From the cell containing the given text, extract its center point as [X, Y] coordinate. 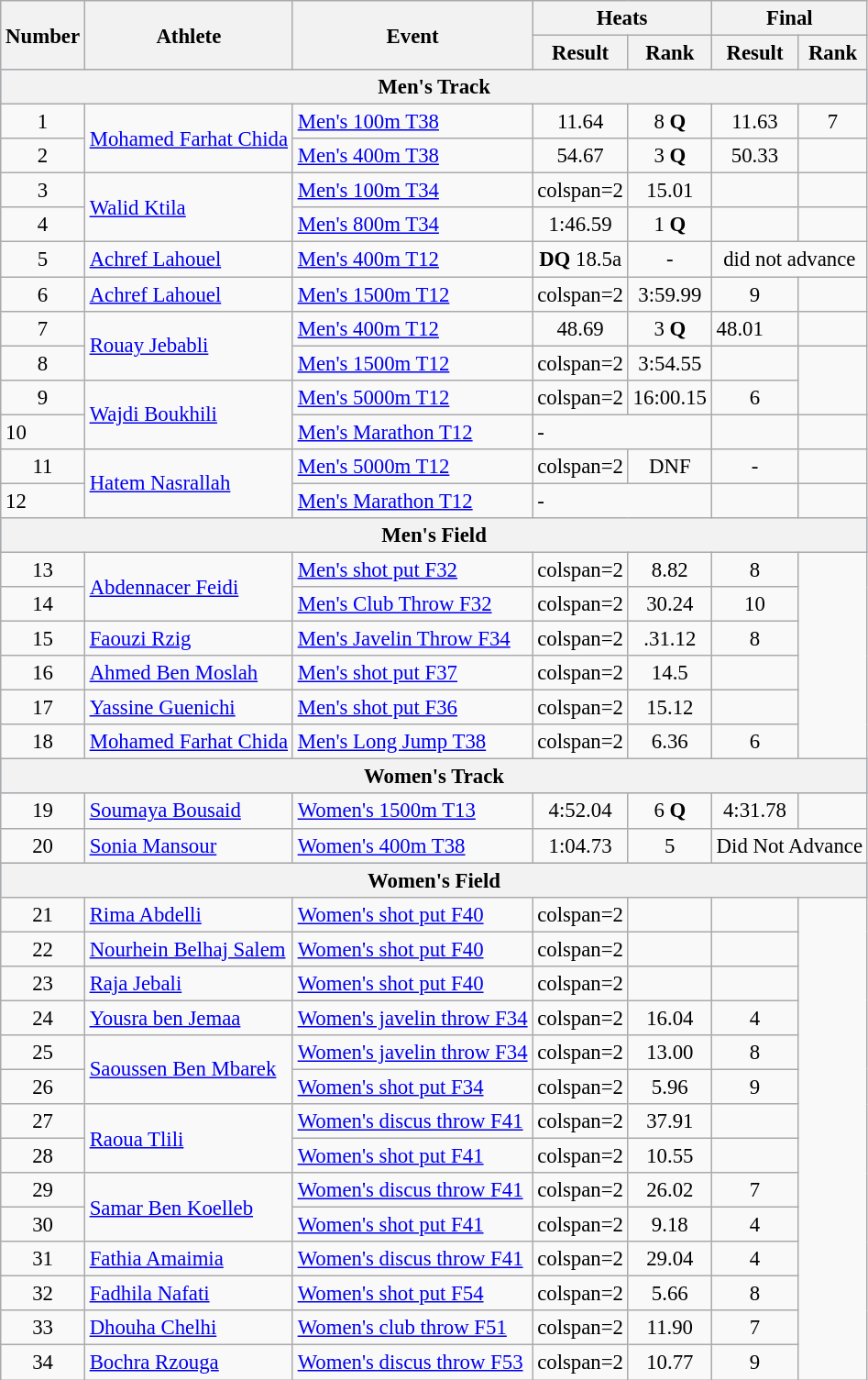
11.64 [580, 122]
3:54.55 [669, 363]
Men's 100m T38 [412, 122]
Men's Club Throw F32 [412, 604]
8 Q [669, 122]
Rima Abdelli [189, 914]
20 [43, 845]
2 [43, 156]
28 [43, 1156]
Men's Field [434, 535]
37.91 [669, 1121]
Bochra Rzouga [189, 1363]
Women's shot put F34 [412, 1087]
48.01 [754, 328]
Abdennacer Feidi [189, 587]
Faouzi Rzig [189, 639]
1 Q [669, 225]
19 [43, 811]
Heats [621, 18]
Saoussen Ben Mbarek [189, 1069]
Men's shot put F36 [412, 708]
Women's 1500m T13 [412, 811]
Women's discus throw F53 [412, 1363]
10.77 [669, 1363]
Fadhila Nafati [189, 1294]
Women's 400m T38 [412, 845]
33 [43, 1329]
Yousra ben Jemaa [189, 1018]
Wajdi Boukhili [189, 414]
50.33 [754, 156]
Men's Javelin Throw F34 [412, 639]
16 [43, 673]
Raja Jebali [189, 984]
31 [43, 1259]
1:46.59 [580, 225]
1 [43, 122]
4:31.78 [754, 811]
DQ 18.5a [580, 259]
Did Not Advance [789, 845]
5.66 [669, 1294]
34 [43, 1363]
Soumaya Bousaid [189, 811]
DNF [669, 467]
48.69 [580, 328]
14.5 [669, 673]
Raoua Tlili [189, 1139]
26.02 [669, 1190]
24 [43, 1018]
Nourhein Belhaj Salem [189, 949]
Men's Track [434, 87]
32 [43, 1294]
Sonia Mansour [189, 845]
4:52.04 [580, 811]
Hatem Nasrallah [189, 484]
Women's Track [434, 777]
11.90 [669, 1329]
Men's 400m T38 [412, 156]
3 [43, 191]
Women's shot put F54 [412, 1294]
Women's club throw F51 [412, 1329]
Event [412, 35]
Number [43, 35]
15.01 [669, 191]
1:04.73 [580, 845]
Ahmed Ben Moslah [189, 673]
54.67 [580, 156]
30 [43, 1225]
Athlete [189, 35]
21 [43, 914]
Fathia Amaimia [189, 1259]
Men's shot put F32 [412, 569]
Samar Ben Koelleb [189, 1207]
18 [43, 742]
Men's Long Jump T38 [412, 742]
15.12 [669, 708]
did not advance [789, 259]
16.04 [669, 1018]
11 [43, 467]
5.96 [669, 1087]
Walid Ktila [189, 207]
15 [43, 639]
13.00 [669, 1053]
27 [43, 1121]
3:59.99 [669, 294]
6.36 [669, 742]
30.24 [669, 604]
16:00.15 [669, 397]
12 [43, 501]
6 Q [669, 811]
25 [43, 1053]
26 [43, 1087]
Men's shot put F37 [412, 673]
29 [43, 1190]
9.18 [669, 1225]
Rouay Jebabli [189, 345]
.31.12 [669, 639]
17 [43, 708]
11.63 [754, 122]
29.04 [669, 1259]
Men's 100m T34 [412, 191]
22 [43, 949]
10.55 [669, 1156]
14 [43, 604]
8.82 [669, 569]
13 [43, 569]
Dhouha Chelhi [189, 1329]
Final [789, 18]
Men's 800m T34 [412, 225]
Women's Field [434, 880]
Yassine Guenichi [189, 708]
23 [43, 984]
